Return the [x, y] coordinate for the center point of the cell that contains the specified text.  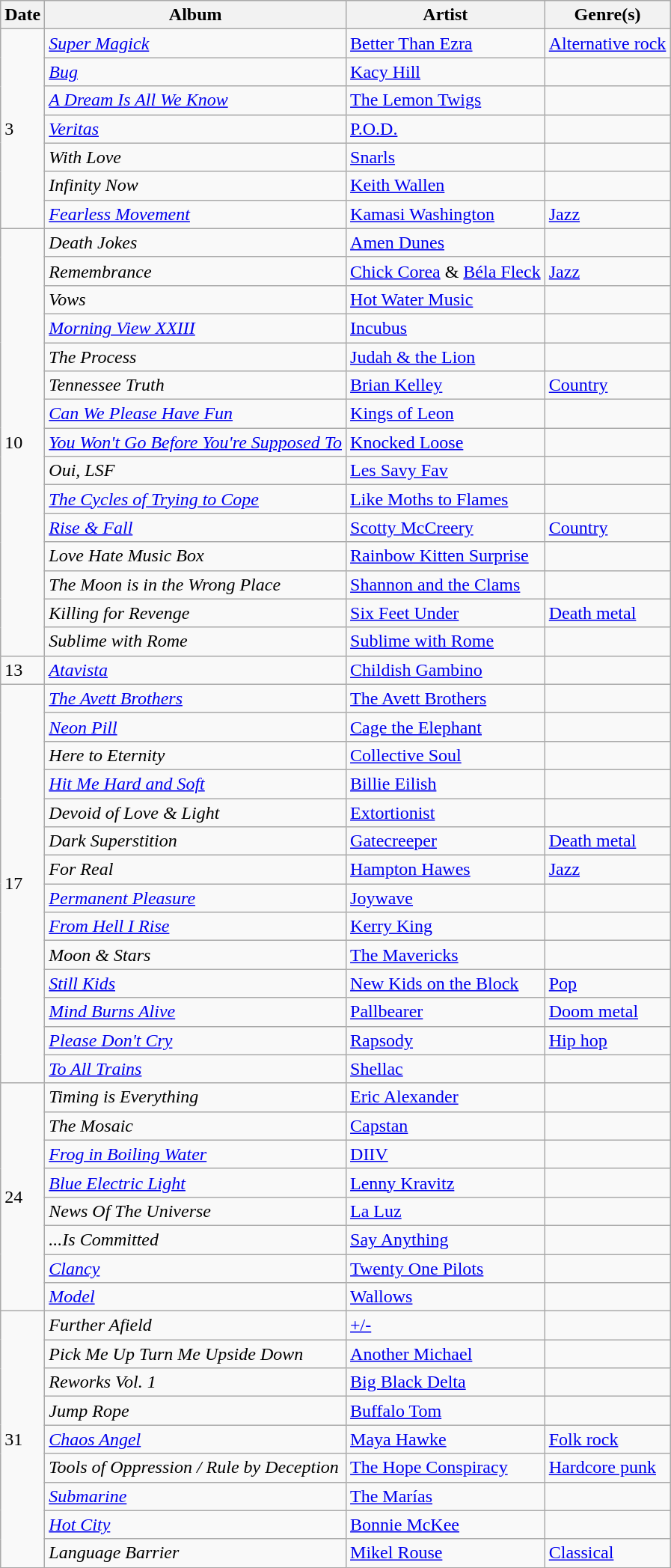
The Mosaic [196, 1126]
Clancy [196, 1269]
The Moon is in the Wrong Place [196, 585]
Veritas [196, 129]
Please Don't Cry [196, 1040]
Amen Dunes [446, 242]
Dark Superstition [196, 841]
Billie Eilish [446, 784]
Big Black Delta [446, 1382]
Album [196, 15]
Scotty McCreery [446, 528]
The Cycles of Trying to Cope [196, 499]
Rise & Fall [196, 528]
Collective Soul [446, 755]
Keith Wallen [446, 186]
Blue Electric Light [196, 1183]
Mikel Rouse [446, 1553]
Death Jokes [196, 242]
Maya Hawke [446, 1439]
Incubus [446, 328]
Childish Gambino [446, 670]
Language Barrier [196, 1553]
A Dream Is All We Know [196, 100]
Hit Me Hard and Soft [196, 784]
Judah & the Lion [446, 357]
Vows [196, 299]
With Love [196, 157]
Classical [607, 1553]
The Process [196, 357]
Fearless Movement [196, 214]
Rapsody [446, 1040]
Still Kids [196, 983]
Super Magick [196, 43]
Joywave [446, 898]
Timing is Everything [196, 1097]
Buffalo Tom [446, 1411]
Love Hate Music Box [196, 556]
3 [22, 129]
Wallows [446, 1297]
Gatecreeper [446, 841]
Hot City [196, 1525]
13 [22, 670]
Like Moths to Flames [446, 499]
Snarls [446, 157]
DIIV [446, 1154]
Shellac [446, 1069]
Mind Burns Alive [196, 1012]
Devoid of Love & Light [196, 812]
Frog in Boiling Water [196, 1154]
Cage the Elephant [446, 727]
The Lemon Twigs [446, 100]
Neon Pill [196, 727]
Folk rock [607, 1439]
17 [22, 883]
Pick Me Up Turn Me Upside Down [196, 1354]
Permanent Pleasure [196, 898]
Tools of Oppression / Rule by Deception [196, 1468]
31 [22, 1440]
Can We Please Have Fun [196, 414]
24 [22, 1197]
Date [22, 15]
Bug [196, 72]
For Real [196, 870]
The Marías [446, 1496]
Shannon and the Clams [446, 585]
Kings of Leon [446, 414]
Tennessee Truth [196, 385]
Better Than Ezra [446, 43]
Twenty One Pilots [446, 1269]
Chaos Angel [196, 1439]
Doom metal [607, 1012]
Reworks Vol. 1 [196, 1382]
Moon & Stars [196, 955]
Les Savy Fav [446, 471]
From Hell I Rise [196, 927]
Another Michael [446, 1354]
Kerry King [446, 927]
Alternative rock [607, 43]
Here to Eternity [196, 755]
Six Feet Under [446, 613]
Killing for Revenge [196, 613]
The Mavericks [446, 955]
Pallbearer [446, 1012]
...Is Committed [196, 1239]
Atavista [196, 670]
New Kids on the Block [446, 983]
To All Trains [196, 1069]
La Luz [446, 1211]
Chick Corea & Béla Fleck [446, 271]
Hardcore punk [607, 1468]
You Won't Go Before You're Supposed To [196, 442]
Say Anything [446, 1239]
Brian Kelley [446, 385]
Eric Alexander [446, 1097]
+/- [446, 1326]
Lenny Kravitz [446, 1183]
Extortionist [446, 812]
10 [22, 442]
Capstan [446, 1126]
Morning View XXIII [196, 328]
Kamasi Washington [446, 214]
P.O.D. [446, 129]
Artist [446, 15]
Model [196, 1297]
Submarine [196, 1496]
Bonnie McKee [446, 1525]
Genre(s) [607, 15]
Infinity Now [196, 186]
Further Afield [196, 1326]
Hampton Hawes [446, 870]
Pop [607, 983]
Jump Rope [196, 1411]
Kacy Hill [446, 72]
Remembrance [196, 271]
Hip hop [607, 1040]
Rainbow Kitten Surprise [446, 556]
Oui, LSF [196, 471]
Hot Water Music [446, 299]
Knocked Loose [446, 442]
News Of The Universe [196, 1211]
The Hope Conspiracy [446, 1468]
